Extract the (X, Y) coordinate from the center of the cell holding the provided text.  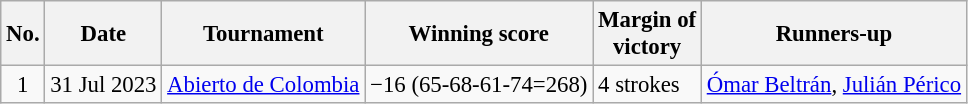
−16 (65-68-61-74=268) (479, 85)
4 strokes (648, 85)
No. (23, 34)
Tournament (264, 34)
Winning score (479, 34)
1 (23, 85)
Date (104, 34)
Margin ofvictory (648, 34)
31 Jul 2023 (104, 85)
Runners-up (834, 34)
Ómar Beltrán, Julián Périco (834, 85)
Abierto de Colombia (264, 85)
